Detect which cell encompasses the target text, then output its [X, Y] center coordinate. 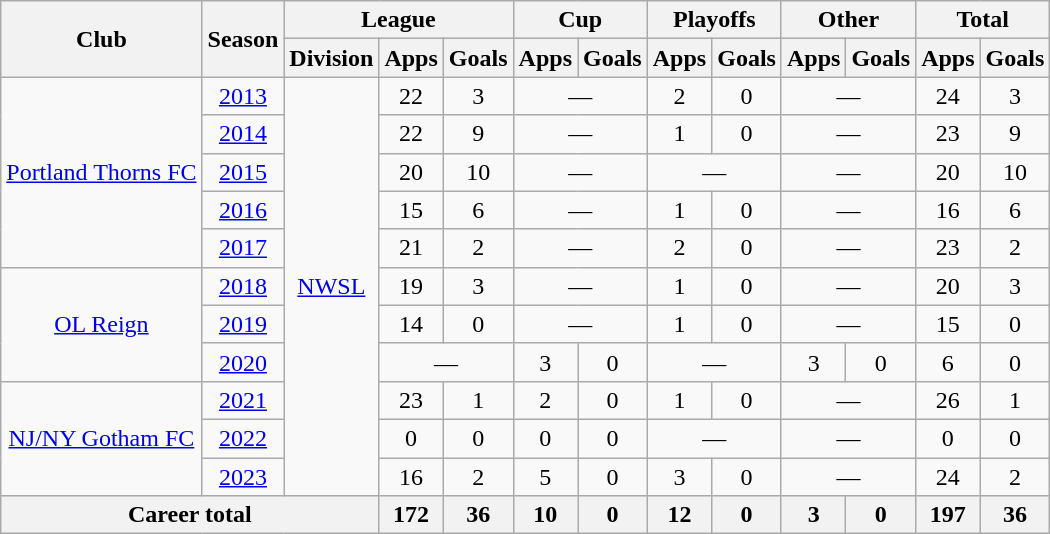
197 [948, 515]
Playoffs [714, 20]
Other [848, 20]
26 [948, 400]
2014 [243, 134]
2016 [243, 210]
21 [411, 248]
Total [983, 20]
2015 [243, 172]
2020 [243, 362]
Division [332, 58]
2022 [243, 438]
12 [679, 515]
19 [411, 286]
Cup [580, 20]
Career total [190, 515]
2018 [243, 286]
Portland Thorns FC [102, 172]
NJ/NY Gotham FC [102, 438]
Season [243, 39]
Club [102, 39]
172 [411, 515]
2021 [243, 400]
2017 [243, 248]
14 [411, 324]
NWSL [332, 286]
League [398, 20]
2023 [243, 477]
2019 [243, 324]
5 [545, 477]
OL Reign [102, 324]
2013 [243, 96]
